For the text-containing cell, return its midpoint in [X, Y] coordinate format. 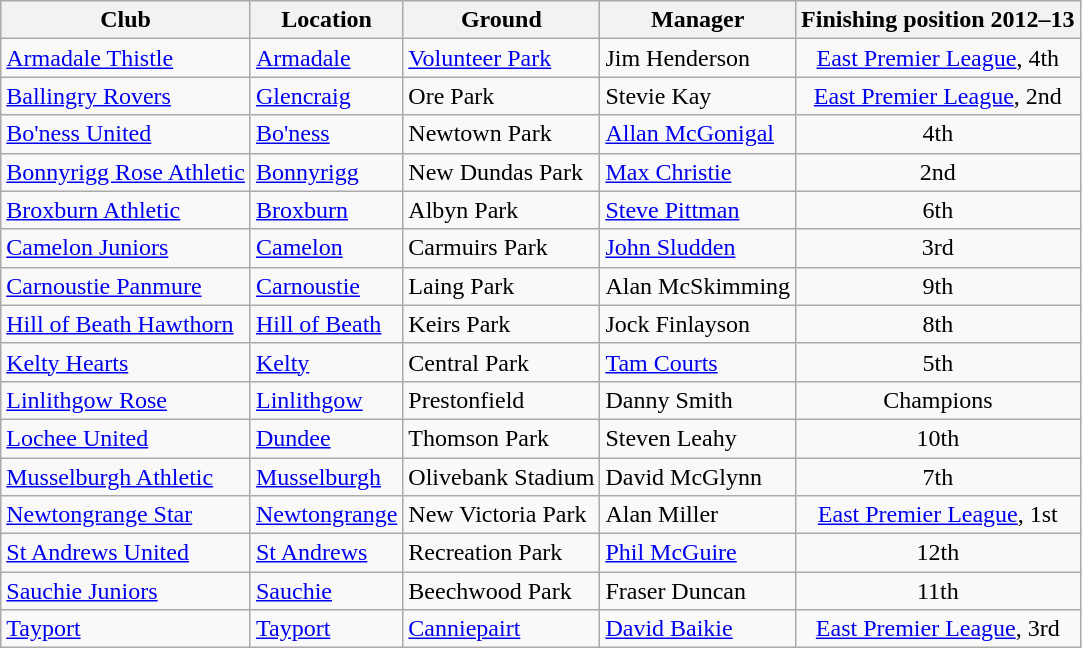
Linlithgow Rose [126, 400]
Musselburgh [326, 477]
Jim Henderson [698, 58]
8th [938, 324]
Newtown Park [502, 134]
Club [126, 20]
11th [938, 591]
Canniepairt [502, 629]
5th [938, 362]
Sauchie [326, 591]
New Victoria Park [502, 515]
Recreation Park [502, 553]
Armadale Thistle [126, 58]
David Baikie [698, 629]
David McGlynn [698, 477]
Newtongrange [326, 515]
Alan McSkimming [698, 286]
Olivebank Stadium [502, 477]
Central Park [502, 362]
4th [938, 134]
Finishing position 2012–13 [938, 20]
East Premier League, 3rd [938, 629]
7th [938, 477]
Newtongrange Star [126, 515]
2nd [938, 172]
Carnoustie Panmure [126, 286]
Danny Smith [698, 400]
Broxburn [326, 210]
Phil McGuire [698, 553]
Beechwood Park [502, 591]
10th [938, 438]
Glencraig [326, 96]
Bo'ness [326, 134]
East Premier League, 2nd [938, 96]
12th [938, 553]
Tam Courts [698, 362]
Steve Pittman [698, 210]
Ground [502, 20]
Sauchie Juniors [126, 591]
Dundee [326, 438]
Broxburn Athletic [126, 210]
St Andrews [326, 553]
Hill of Beath [326, 324]
Bonnyrigg Rose Athletic [126, 172]
Prestonfield [502, 400]
Albyn Park [502, 210]
Steven Leahy [698, 438]
St Andrews United [126, 553]
Keirs Park [502, 324]
Linlithgow [326, 400]
Volunteer Park [502, 58]
Musselburgh Athletic [126, 477]
Laing Park [502, 286]
Kelty Hearts [126, 362]
Alan Miller [698, 515]
Hill of Beath Hawthorn [126, 324]
Allan McGonigal [698, 134]
9th [938, 286]
Carnoustie [326, 286]
Kelty [326, 362]
Fraser Duncan [698, 591]
East Premier League, 4th [938, 58]
Lochee United [126, 438]
Armadale [326, 58]
Bonnyrigg [326, 172]
Jock Finlayson [698, 324]
John Sludden [698, 248]
Thomson Park [502, 438]
New Dundas Park [502, 172]
Champions [938, 400]
Stevie Kay [698, 96]
East Premier League, 1st [938, 515]
Manager [698, 20]
Bo'ness United [126, 134]
Ore Park [502, 96]
Ballingry Rovers [126, 96]
3rd [938, 248]
6th [938, 210]
Camelon [326, 248]
Camelon Juniors [126, 248]
Max Christie [698, 172]
Carmuirs Park [502, 248]
Location [326, 20]
